Scan for the cell matching the given text and deliver its [X, Y] coordinate at center. 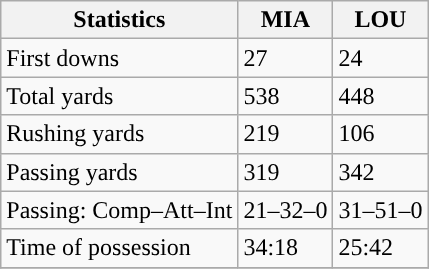
21–32–0 [286, 210]
538 [286, 96]
Rushing yards [120, 134]
Total yards [120, 96]
24 [380, 58]
MIA [286, 20]
319 [286, 172]
Time of possession [120, 248]
27 [286, 58]
106 [380, 134]
First downs [120, 58]
448 [380, 96]
219 [286, 134]
34:18 [286, 248]
25:42 [380, 248]
342 [380, 172]
31–51–0 [380, 210]
Passing yards [120, 172]
Passing: Comp–Att–Int [120, 210]
Statistics [120, 20]
LOU [380, 20]
